Return (X, Y) of the center of cell containing provided text 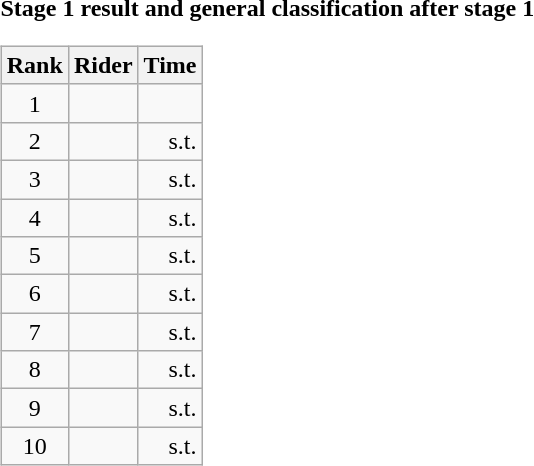
Rider (103, 65)
6 (34, 294)
2 (34, 141)
Rank (34, 65)
9 (34, 408)
3 (34, 179)
8 (34, 370)
10 (34, 446)
5 (34, 256)
4 (34, 217)
1 (34, 103)
Time (170, 65)
7 (34, 332)
